Find where the given text appears and provide that cell's center as [X, Y] coordinate. 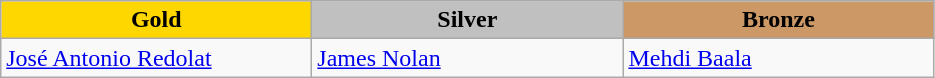
Mehdi Baala [778, 58]
Gold [156, 20]
James Nolan [468, 58]
Silver [468, 20]
José Antonio Redolat [156, 58]
Bronze [778, 20]
